Extract the [X, Y] coordinate from the center of the cell holding the provided text.  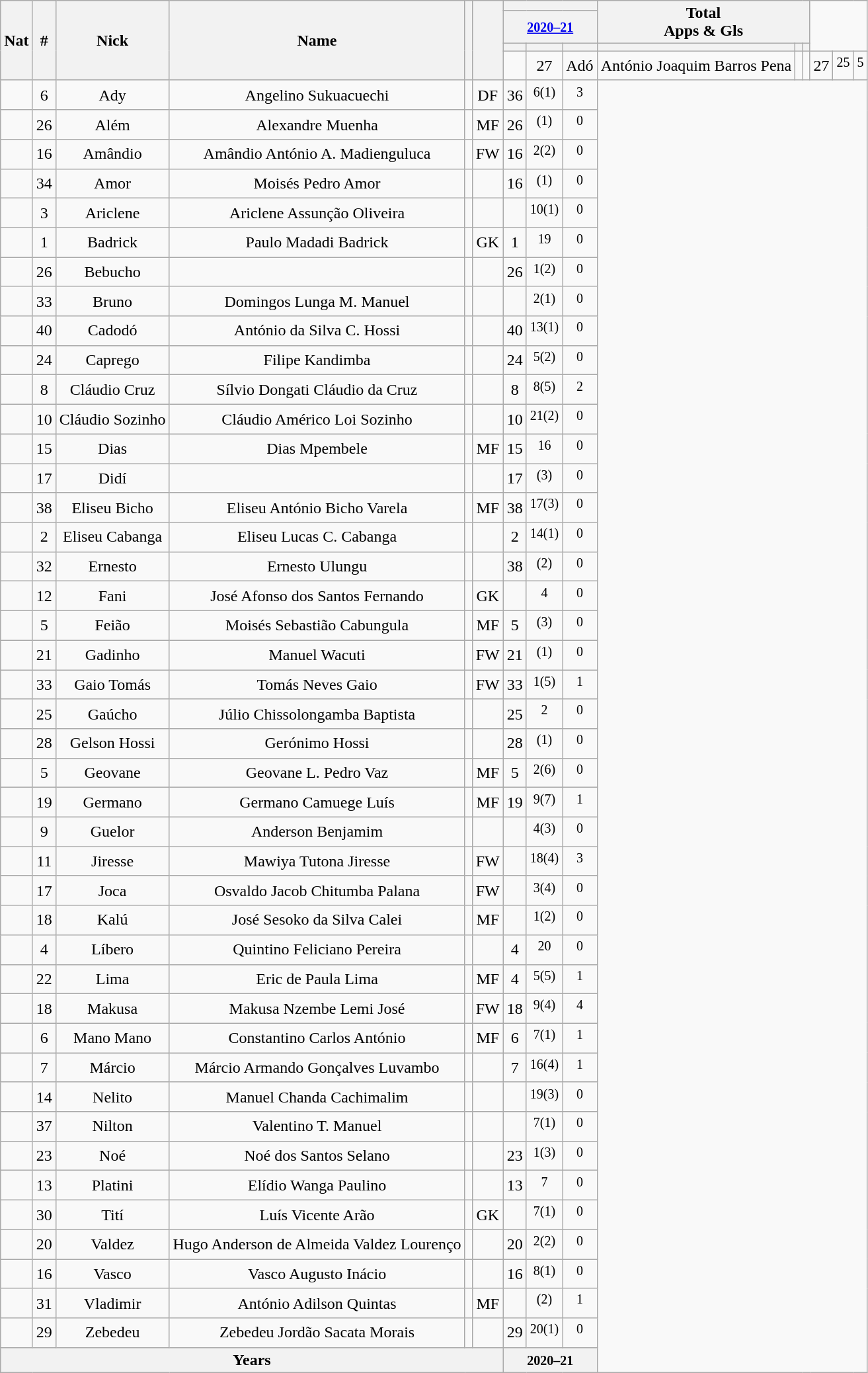
Noé [112, 1156]
Nelito [112, 1097]
Zebedeu Jordão Sacata Morais [317, 1333]
Líbero [112, 950]
Nat [17, 41]
Vladimir [112, 1303]
Didí [112, 479]
Hugo Anderson de Almeida Valdez Lourenço [317, 1245]
Júlio Chissolongamba Baptista [317, 714]
Years [252, 1360]
2(1) [544, 302]
Paulo Madadi Badrick [317, 242]
36 [514, 95]
Makusa [112, 1009]
Vasco Augusto Inácio [317, 1274]
5(5) [544, 979]
9(7) [544, 803]
5(2) [544, 360]
8(5) [544, 390]
10(1) [544, 213]
Constantino Carlos António [317, 1038]
Gaio Tomás [112, 685]
19(3) [544, 1097]
Alexandre Muenha [317, 124]
4(3) [544, 832]
Manuel Chanda Cachimalim [317, 1097]
Dias [112, 448]
Domingos Lunga M. Manuel [317, 302]
Joca [112, 890]
Márcio Armando Gonçalves Luvambo [317, 1067]
Eric de Paula Lima [317, 979]
Fani [112, 597]
14(1) [544, 537]
2(6) [544, 772]
Eliseu António Bicho Varela [317, 508]
Valentino T. Manuel [317, 1127]
Ariclene [112, 213]
Makusa Nzembe Lemi José [317, 1009]
Geovane L. Pedro Vaz [317, 772]
8(1) [544, 1274]
6(1) [544, 95]
Cláudio Américo Loi Sozinho [317, 419]
Lima [112, 979]
Zebedeu [112, 1333]
Gelson Hossi [112, 743]
3(4) [544, 890]
Badrick [112, 242]
Feião [112, 626]
Caprego [112, 360]
Osvaldo Jacob Chitumba Palana [317, 890]
37 [44, 1127]
# [44, 41]
Eliseu Bicho [112, 508]
Eliseu Lucas C. Cabanga [317, 537]
Amândio António A. Madienguluca [317, 155]
9 [44, 832]
Cláudio Sozinho [112, 419]
António Joaquim Barros Pena [696, 66]
14 [44, 1097]
Guelor [112, 832]
Luís Vicente Arão [317, 1216]
Gerónimo Hossi [317, 743]
Tití [112, 1216]
Mano Mano [112, 1038]
Noé dos Santos Selano [317, 1156]
António Adilson Quintas [317, 1303]
1(5) [544, 685]
13(1) [544, 331]
Vasco [112, 1274]
Márcio [112, 1067]
Geovane [112, 772]
Além [112, 124]
Ernesto [112, 566]
21(2) [544, 419]
José Afonso dos Santos Fernando [317, 597]
José Sesoko da Silva Calei [317, 921]
Cadodó [112, 331]
Angelino Sukuacuechi [317, 95]
22 [44, 979]
12 [44, 597]
Nilton [112, 1127]
Ernesto Ulungu [317, 566]
Germano [112, 803]
Nick [112, 41]
Germano Camuege Luís [317, 803]
Bruno [112, 302]
9(4) [544, 1009]
Tomás Neves Gaio [317, 685]
Filipe Kandimba [317, 360]
1(3) [544, 1156]
TotalApps & Gls [703, 22]
11 [44, 861]
Gadinho [112, 655]
32 [44, 566]
Sílvio Dongati Cláudio da Cruz [317, 390]
30 [44, 1216]
Ariclene Assunção Oliveira [317, 213]
Ady [112, 95]
34 [44, 184]
Bebucho [112, 272]
António da Silva C. Hossi [317, 331]
Kalú [112, 921]
Platini [112, 1185]
Name [317, 41]
20(1) [544, 1333]
Elídio Wanga Paulino [317, 1185]
Amândio [112, 155]
Gaúcho [112, 714]
Jiresse [112, 861]
31 [44, 1303]
Mawiya Tutona Jiresse [317, 861]
Anderson Benjamim [317, 832]
Quintino Feliciano Pereira [317, 950]
16(4) [544, 1067]
Eliseu Cabanga [112, 537]
Valdez [112, 1245]
Manuel Wacuti [317, 655]
Dias Mpembele [317, 448]
Cláudio Cruz [112, 390]
Moisés Sebastião Cabungula [317, 626]
Moisés Pedro Amor [317, 184]
17(3) [544, 508]
DF [488, 95]
Amor [112, 184]
18(4) [544, 861]
Adó [580, 66]
